Extract the (x, y) coordinate from the center of the cell holding the provided text.  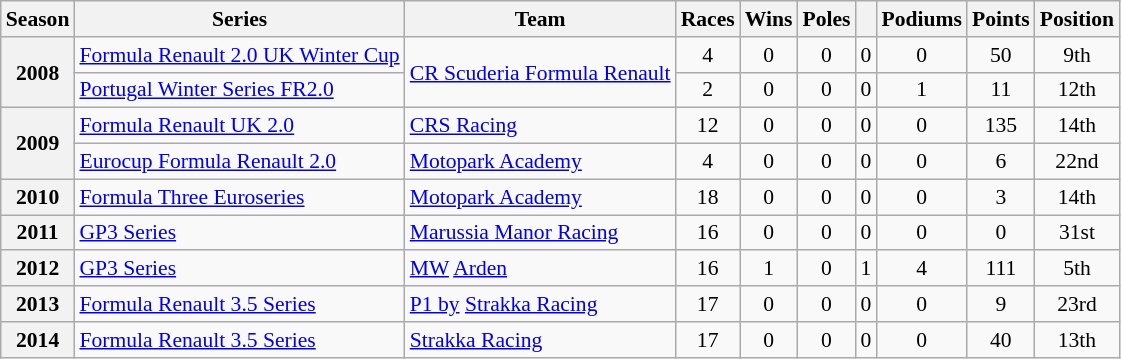
9 (1001, 304)
135 (1001, 126)
2 (708, 90)
CRS Racing (540, 126)
2009 (38, 144)
Formula Three Euroseries (239, 197)
Marussia Manor Racing (540, 233)
13th (1077, 340)
18 (708, 197)
P1 by Strakka Racing (540, 304)
Team (540, 19)
11 (1001, 90)
6 (1001, 162)
Races (708, 19)
2008 (38, 72)
2010 (38, 197)
MW Arden (540, 269)
Poles (826, 19)
40 (1001, 340)
23rd (1077, 304)
Series (239, 19)
Portugal Winter Series FR2.0 (239, 90)
Season (38, 19)
2013 (38, 304)
Podiums (922, 19)
Position (1077, 19)
2014 (38, 340)
Formula Renault 2.0 UK Winter Cup (239, 55)
5th (1077, 269)
Formula Renault UK 2.0 (239, 126)
3 (1001, 197)
2012 (38, 269)
Points (1001, 19)
Eurocup Formula Renault 2.0 (239, 162)
Wins (769, 19)
31st (1077, 233)
22nd (1077, 162)
9th (1077, 55)
12th (1077, 90)
CR Scuderia Formula Renault (540, 72)
Strakka Racing (540, 340)
111 (1001, 269)
2011 (38, 233)
50 (1001, 55)
12 (708, 126)
